Capture the cell that displays the provided text and extract its [x, y] central coordinate. 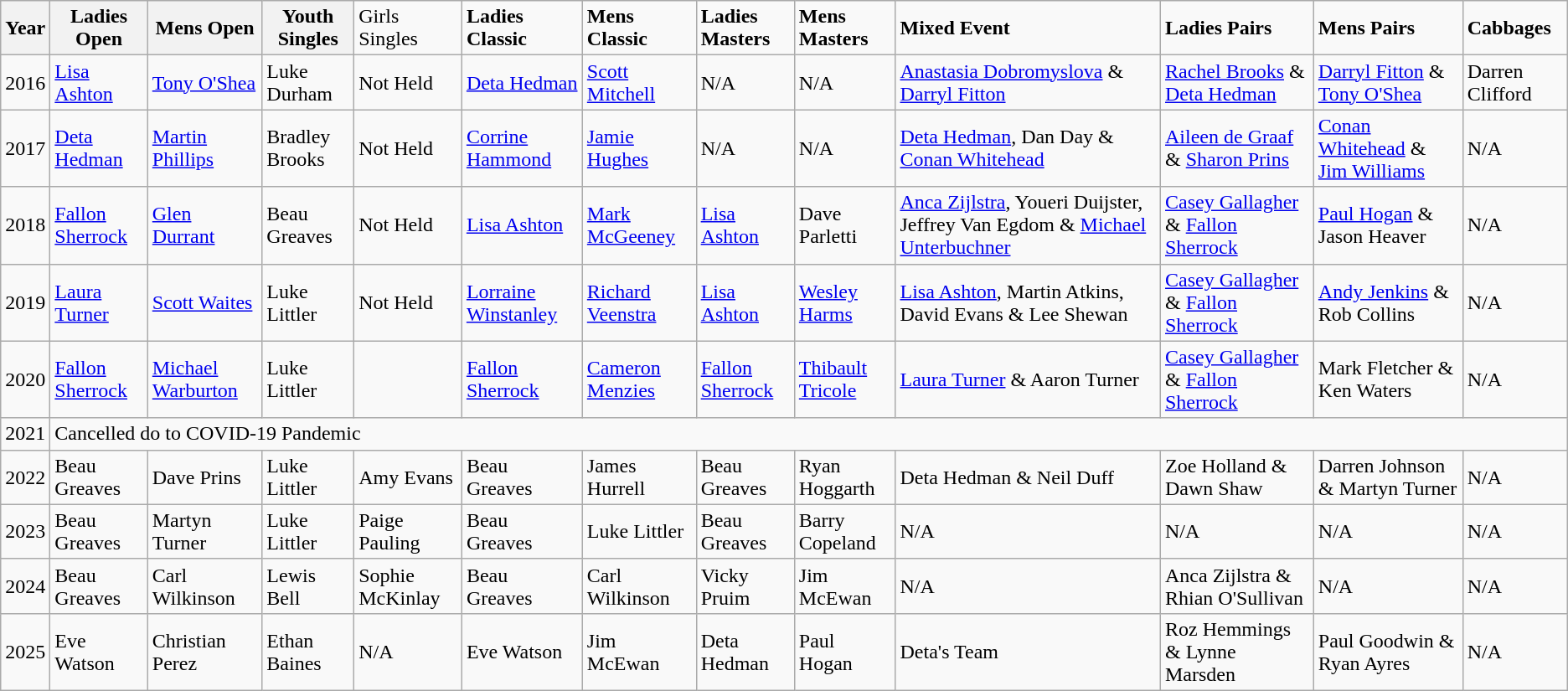
2017 [25, 148]
Laura Turner & Aaron Turner [1028, 379]
Martyn Turner [204, 531]
Glen Durrant [204, 225]
Aileen de Graaf & Sharon Prins [1236, 148]
Darren Johnson & Martyn Turner [1388, 477]
Lisa Ashton, Martin Atkins, David Evans & Lee Shewan [1028, 302]
Corrine Hammond [522, 148]
Girls Singles [409, 28]
Deta Hedman & Neil Duff [1028, 477]
2023 [25, 531]
Martin Phillips [204, 148]
Cancelled do to COVID-19 Pandemic [809, 434]
Christian Perez [204, 652]
Michael Warburton [204, 379]
Ladies Pairs [1236, 28]
Roz Hemmings & Lynne Marsden [1236, 652]
Laura Turner [99, 302]
Mark Fletcher & Ken Waters [1388, 379]
Ethan Baines [308, 652]
2025 [25, 652]
Ladies Classic [522, 28]
Mixed Event [1028, 28]
Scott Mitchell [639, 82]
Paige Pauling [409, 531]
Bradley Brooks [308, 148]
Sophie McKinlay [409, 586]
Andy Jenkins & Rob Collins [1388, 302]
Ladies Open [99, 28]
Amy Evans [409, 477]
Richard Veenstra [639, 302]
2019 [25, 302]
Darren Clifford [1514, 82]
2022 [25, 477]
Youth Singles [308, 28]
Mens Classic [639, 28]
Anca Zijlstra, Youeri Duijster, Jeffrey Van Egdom & Michael Unterbuchner [1028, 225]
Mark McGeeney [639, 225]
Vicky Pruim [745, 586]
2024 [25, 586]
Dave Parletti [844, 225]
Lewis Bell [308, 586]
Cameron Menzies [639, 379]
2018 [25, 225]
James Hurrell [639, 477]
Wesley Harms [844, 302]
Mens Open [204, 28]
2020 [25, 379]
Jamie Hughes [639, 148]
Anca Zijlstra & Rhian O'Sullivan [1236, 586]
Year [25, 28]
Anastasia Dobromyslova & Darryl Fitton [1028, 82]
Mens Pairs [1388, 28]
Thibault Tricole [844, 379]
Cabbages [1514, 28]
Ryan Hoggarth [844, 477]
Dave Prins [204, 477]
2021 [25, 434]
Lorraine Winstanley [522, 302]
Tony O'Shea [204, 82]
Ladies Masters [745, 28]
Barry Copeland [844, 531]
Deta Hedman, Dan Day & Conan Whitehead [1028, 148]
Paul Hogan [844, 652]
Rachel Brooks & Deta Hedman [1236, 82]
Zoe Holland & Dawn Shaw [1236, 477]
Scott Waites [204, 302]
Paul Goodwin & Ryan Ayres [1388, 652]
Deta's Team [1028, 652]
Mens Masters [844, 28]
Paul Hogan & Jason Heaver [1388, 225]
2016 [25, 82]
Conan Whitehead & Jim Williams [1388, 148]
Luke Durham [308, 82]
Darryl Fitton & Tony O'Shea [1388, 82]
